Return (x, y) of the center of cell containing provided text 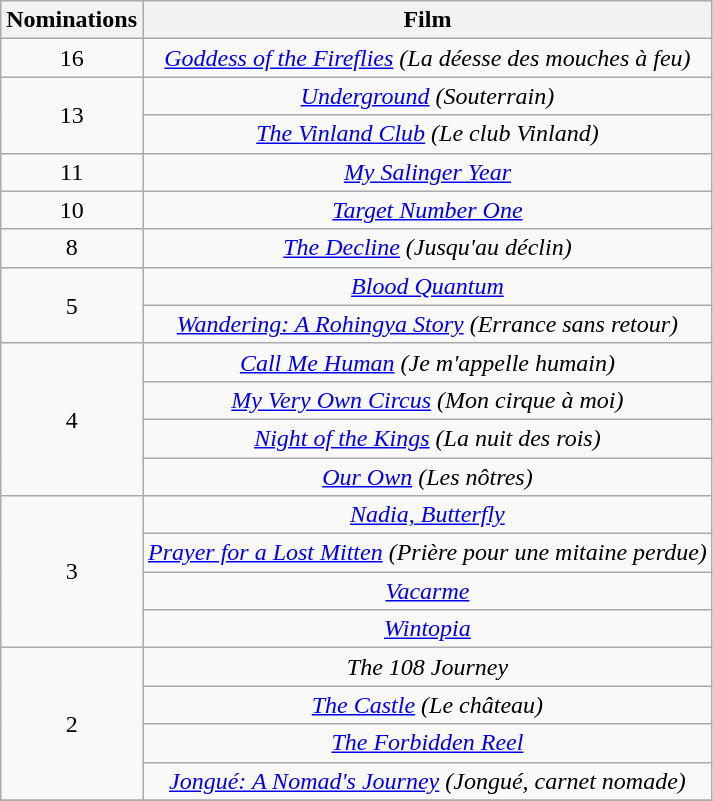
Our Own (Les nôtres) (427, 477)
Call Me Human (Je m'appelle humain) (427, 362)
The Castle (Le château) (427, 705)
2 (72, 724)
10 (72, 210)
4 (72, 419)
Vacarme (427, 591)
Goddess of the Fireflies (La déesse des mouches à feu) (427, 58)
13 (72, 115)
Night of the Kings (La nuit des rois) (427, 438)
8 (72, 248)
My Very Own Circus (Mon cirque à moi) (427, 400)
Nominations (72, 20)
Blood Quantum (427, 286)
The Vinland Club (Le club Vinland) (427, 134)
Nadia, Butterfly (427, 515)
Wandering: A Rohingya Story (Errance sans retour) (427, 324)
The Forbidden Reel (427, 743)
5 (72, 305)
Prayer for a Lost Mitten (Prière pour une mitaine perdue) (427, 553)
Underground (Souterrain) (427, 96)
11 (72, 172)
16 (72, 58)
The 108 Journey (427, 667)
The Decline (Jusqu'au déclin) (427, 248)
Jongué: A Nomad's Journey (Jongué, carnet nomade) (427, 781)
Target Number One (427, 210)
Film (427, 20)
My Salinger Year (427, 172)
Wintopia (427, 629)
3 (72, 572)
